Capture the cell that displays the provided text and extract its (X, Y) central coordinate. 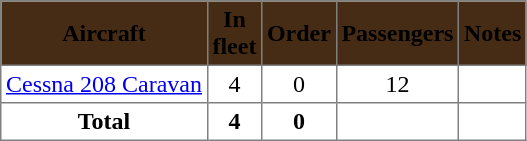
Cessna 208 Caravan (104, 84)
Passengers (397, 33)
12 (397, 84)
Order (299, 33)
Total (104, 122)
Aircraft (104, 33)
In fleet (234, 33)
Notes (493, 33)
